Extract the (X, Y) coordinate from the center of the cell holding the provided text.  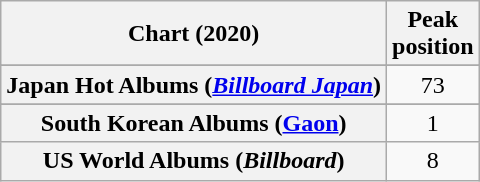
8 (433, 161)
Chart (2020) (194, 34)
US World Albums (Billboard) (194, 161)
1 (433, 123)
Peakposition (433, 34)
73 (433, 85)
Japan Hot Albums (Billboard Japan) (194, 85)
South Korean Albums (Gaon) (194, 123)
